For the text-containing cell, return its midpoint in [X, Y] coordinate format. 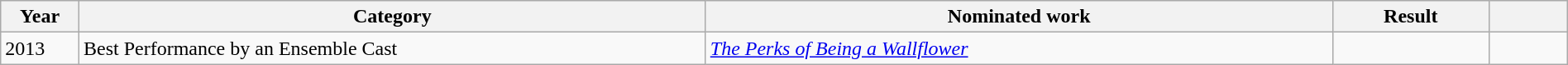
Year [40, 17]
Best Performance by an Ensemble Cast [392, 48]
The Perks of Being a Wallflower [1019, 48]
Result [1411, 17]
Category [392, 17]
2013 [40, 48]
Nominated work [1019, 17]
